Return [X, Y] of the center of cell containing provided text 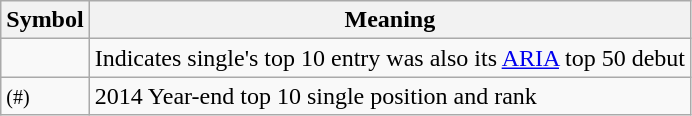
Meaning [390, 20]
Indicates single's top 10 entry was also its ARIA top 50 debut [390, 58]
2014 Year-end top 10 single position and rank [390, 96]
Symbol [45, 20]
(#) [45, 96]
